Identify which cell holds the provided text, then report its (X, Y) central coordinate. 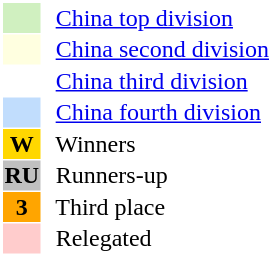
Winners (156, 144)
China second division (156, 49)
Third place (156, 207)
China top division (156, 18)
Runners-up (156, 175)
3 (22, 207)
China third division (156, 81)
Relegated (156, 239)
W (22, 144)
China fourth division (156, 113)
RU (22, 175)
